Identify which cell holds the provided text, then report its [X, Y] central coordinate. 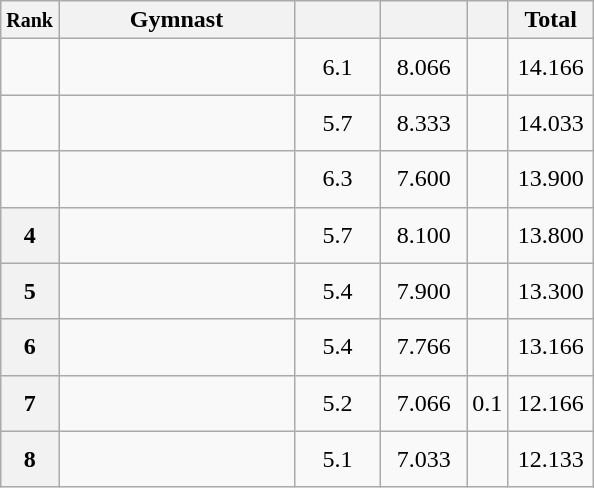
13.800 [551, 235]
13.166 [551, 347]
12.133 [551, 459]
8.100 [424, 235]
5.1 [338, 459]
5 [30, 291]
13.300 [551, 291]
0.1 [488, 403]
4 [30, 235]
14.166 [551, 67]
8 [30, 459]
Total [551, 20]
13.900 [551, 179]
8.066 [424, 67]
7 [30, 403]
7.900 [424, 291]
7.066 [424, 403]
6 [30, 347]
8.333 [424, 123]
7.033 [424, 459]
Rank [30, 20]
7.766 [424, 347]
Gymnast [176, 20]
5.2 [338, 403]
6.1 [338, 67]
6.3 [338, 179]
12.166 [551, 403]
7.600 [424, 179]
14.033 [551, 123]
